Identify which cell holds the provided text, then report its [X, Y] central coordinate. 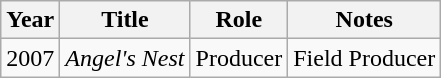
Title [125, 20]
Producer [239, 58]
Field Producer [364, 58]
Year [30, 20]
Angel's Nest [125, 58]
2007 [30, 58]
Notes [364, 20]
Role [239, 20]
